Locate the cell with the specified text and output its [x, y] center coordinate. 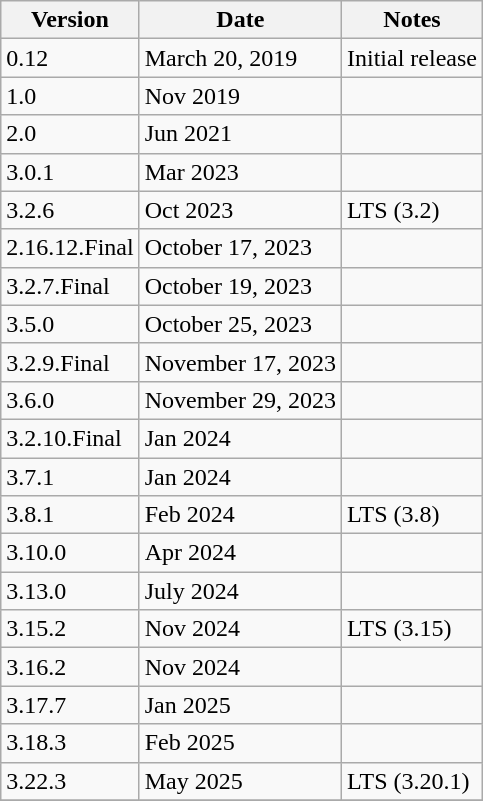
2.16.12.Final [70, 248]
LTS (3.8) [412, 515]
3.0.1 [70, 172]
0.12 [70, 58]
LTS (3.20.1) [412, 781]
May 2025 [240, 781]
3.17.7 [70, 705]
Mar 2023 [240, 172]
3.22.3 [70, 781]
3.8.1 [70, 515]
Jan 2025 [240, 705]
3.7.1 [70, 477]
Jun 2021 [240, 134]
October 19, 2023 [240, 286]
1.0 [70, 96]
Feb 2024 [240, 515]
October 17, 2023 [240, 248]
Version [70, 20]
Feb 2025 [240, 743]
3.18.3 [70, 743]
Date [240, 20]
3.2.7.Final [70, 286]
Nov 2019 [240, 96]
LTS (3.2) [412, 210]
3.2.9.Final [70, 362]
3.16.2 [70, 667]
3.10.0 [70, 553]
Initial release [412, 58]
LTS (3.15) [412, 629]
3.15.2 [70, 629]
3.13.0 [70, 591]
Apr 2024 [240, 553]
March 20, 2019 [240, 58]
3.6.0 [70, 400]
Notes [412, 20]
October 25, 2023 [240, 324]
November 29, 2023 [240, 400]
July 2024 [240, 591]
3.2.6 [70, 210]
3.5.0 [70, 324]
November 17, 2023 [240, 362]
Oct 2023 [240, 210]
3.2.10.Final [70, 438]
2.0 [70, 134]
